Scan for the cell matching the given text and deliver its (x, y) coordinate at center. 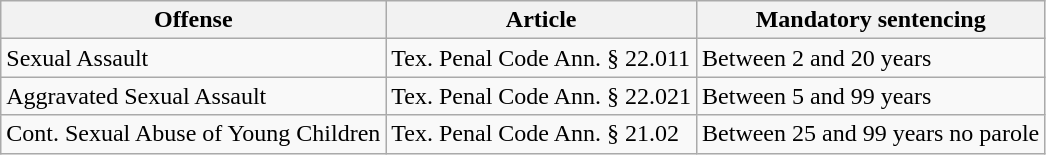
Tex. Penal Code Ann. § 22.011 (542, 58)
Aggravated Sexual Assault (194, 96)
Between 5 and 99 years (871, 96)
Mandatory sentencing (871, 20)
Between 2 and 20 years (871, 58)
Tex. Penal Code Ann. § 21.02 (542, 134)
Tex. Penal Code Ann. § 22.021 (542, 96)
Between 25 and 99 years no parole (871, 134)
Offense (194, 20)
Article (542, 20)
Cont. Sexual Abuse of Young Children (194, 134)
Sexual Assault (194, 58)
